Scan for the cell matching the given text and deliver its [x, y] coordinate at center. 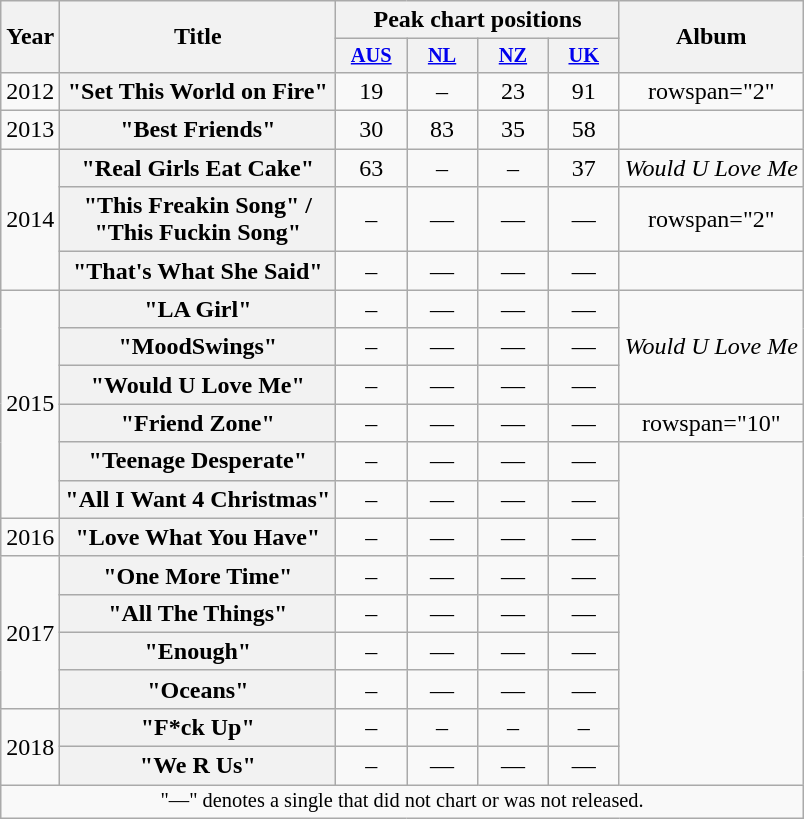
"Love What You Have" [198, 537]
2015 [30, 404]
"F*ck Up" [198, 727]
35 [512, 130]
"Enough" [198, 651]
83 [442, 130]
2017 [30, 632]
37 [584, 168]
"One More Time" [198, 575]
Peak chart positions [478, 20]
2018 [30, 746]
AUS [372, 56]
"Friend Zone" [198, 423]
"LA Girl" [198, 309]
"All The Things" [198, 613]
NZ [512, 56]
"We R Us" [198, 766]
19 [372, 91]
2012 [30, 91]
Album [711, 37]
"That's What She Said" [198, 271]
UK [584, 56]
"Best Friends" [198, 130]
NL [442, 56]
"Set This World on Fire" [198, 91]
30 [372, 130]
2014 [30, 220]
rowspan="10" [711, 423]
"MoodSwings" [198, 347]
Title [198, 37]
23 [512, 91]
91 [584, 91]
"Would U Love Me" [198, 385]
"Teenage Desperate" [198, 461]
"All I Want 4 Christmas" [198, 499]
"Real Girls Eat Cake" [198, 168]
Year [30, 37]
2013 [30, 130]
63 [372, 168]
58 [584, 130]
"This Freakin Song" / "This Fuckin Song" [198, 220]
"Oceans" [198, 689]
2016 [30, 537]
"—" denotes a single that did not chart or was not released. [402, 802]
